Find where the given text appears and provide that cell's center as [x, y] coordinate. 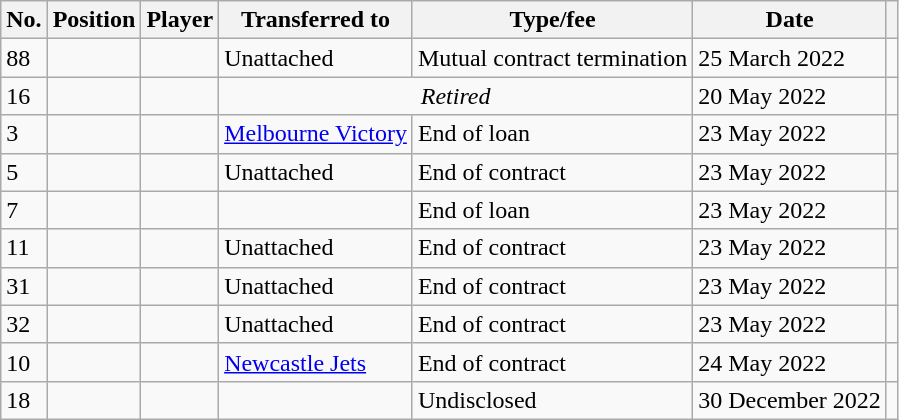
3 [24, 134]
Transferred to [316, 20]
Retired [456, 96]
25 March 2022 [790, 58]
Position [94, 20]
30 December 2022 [790, 400]
24 May 2022 [790, 362]
Mutual contract termination [552, 58]
18 [24, 400]
7 [24, 210]
16 [24, 96]
5 [24, 172]
11 [24, 248]
Player [180, 20]
20 May 2022 [790, 96]
No. [24, 20]
Melbourne Victory [316, 134]
88 [24, 58]
10 [24, 362]
Type/fee [552, 20]
32 [24, 324]
Undisclosed [552, 400]
31 [24, 286]
Newcastle Jets [316, 362]
Date [790, 20]
